Capture the cell that displays the provided text and extract its [X, Y] central coordinate. 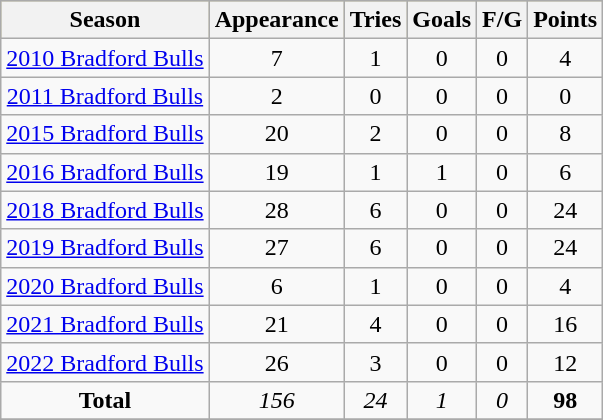
7 [276, 58]
2016 Bradford Bulls [105, 172]
27 [276, 248]
16 [566, 324]
19 [276, 172]
12 [566, 362]
3 [376, 362]
Points [566, 20]
Goals [442, 20]
2015 Bradford Bulls [105, 134]
2018 Bradford Bulls [105, 210]
156 [276, 400]
26 [276, 362]
28 [276, 210]
20 [276, 134]
2020 Bradford Bulls [105, 286]
21 [276, 324]
2021 Bradford Bulls [105, 324]
8 [566, 134]
98 [566, 400]
2019 Bradford Bulls [105, 248]
Tries [376, 20]
Total [105, 400]
2010 Bradford Bulls [105, 58]
2022 Bradford Bulls [105, 362]
Season [105, 20]
F/G [502, 20]
2011 Bradford Bulls [105, 96]
Appearance [276, 20]
